From the cell containing the given text, extract its center point as [x, y] coordinate. 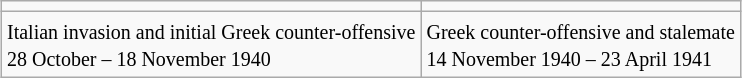
Italian invasion and initial Greek counter-offensive28 October – 18 November 1940 [212, 44]
Greek counter-offensive and stalemate14 November 1940 – 23 April 1941 [581, 44]
